Search for the cell housing the specified text and yield its (x, y) center coordinate. 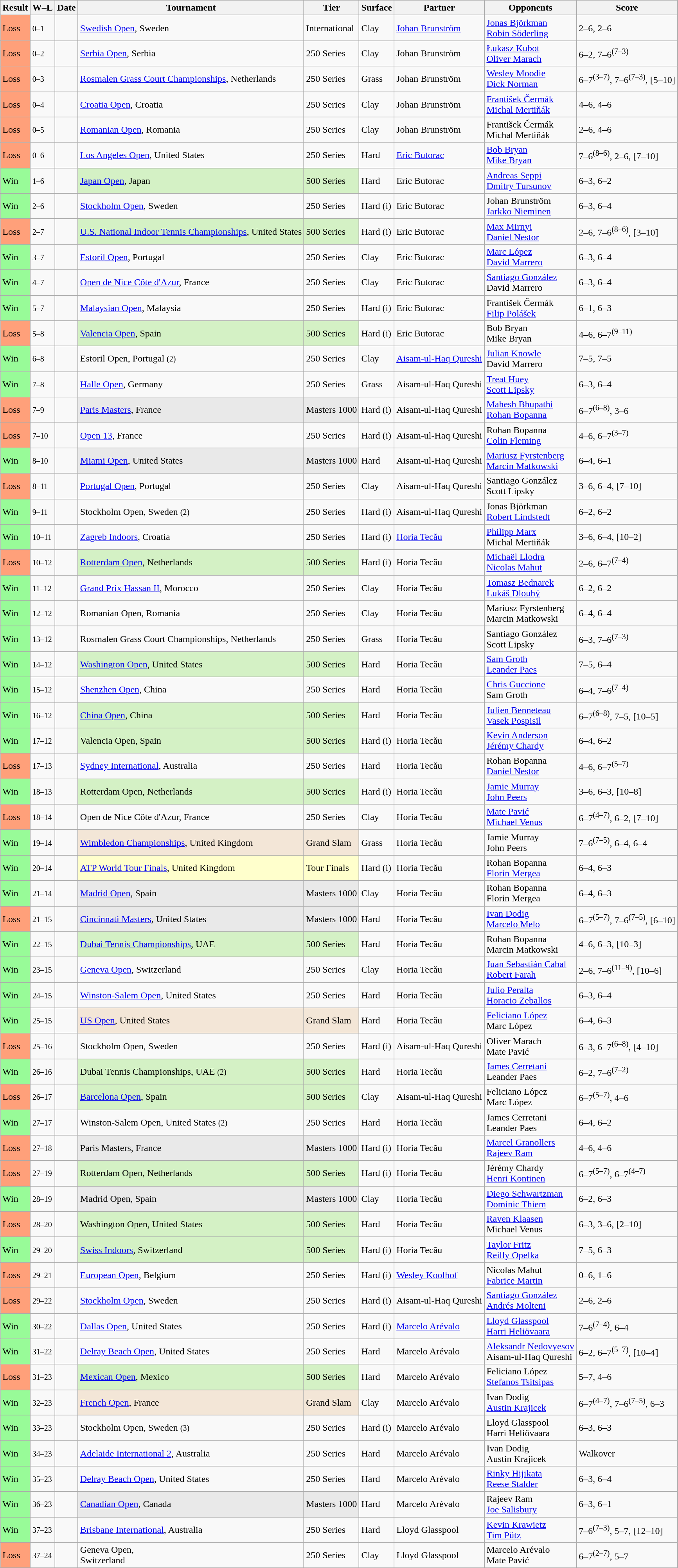
French Open, France (191, 1402)
Shenzhen Open, China (191, 689)
35–23 (42, 1479)
3–6, 6–4, [7–10] (627, 486)
6–7(5–7), 6–7(4–7) (627, 1174)
6–2, 7–6(7–3) (627, 53)
28–19 (42, 1199)
5–7, 4–6 (627, 1377)
Dubai Tennis Championships, UAE (191, 944)
Malaysian Open, Malaysia (191, 307)
17–12 (42, 741)
Sam Groth Leander Paes (531, 664)
4–6, 6–7(3–7) (627, 435)
Wimbledon Championships, United Kingdom (191, 843)
Geneva Open, Switzerland (191, 969)
Jérémy Chardy Henri Kontinen (531, 1174)
Julian Knowle David Marrero (531, 359)
19–14 (42, 843)
0–5 (42, 130)
21–15 (42, 919)
3–7 (42, 257)
Tour Finals (332, 868)
International (332, 28)
Open 13, France (191, 435)
31–23 (42, 1377)
10–12 (42, 563)
Treat Huey Scott Lipsky (531, 384)
2–6, 7–6(8–6), [3–10] (627, 232)
9–11 (42, 512)
0–6, 1–6 (627, 1275)
Date (67, 8)
František Čermák Filip Polášek (531, 307)
0–2 (42, 53)
7–5, 6–3 (627, 1250)
6–3, 6–2 (627, 181)
0–3 (42, 79)
Brisbane International, Australia (191, 1530)
Andreas Seppi Dmitry Tursunov (531, 181)
7–6(7–4), 6–4 (627, 1326)
Kevin Krawietz Tim Pütz (531, 1530)
US Open, United States (191, 1020)
Łukasz Kubot Oliver Marach (531, 53)
Estoril Open, Portugal (191, 257)
6–7(4–7), 7–6(7–5), 6–3 (627, 1402)
12–12 (42, 613)
Mate Pavić Michael Venus (531, 817)
Swiss Indoors, Switzerland (191, 1250)
Taylor Fritz Reilly Opelka (531, 1250)
4–6, 6–3, [10–3] (627, 944)
15–12 (42, 689)
6–8 (42, 359)
26–16 (42, 1071)
6–7(4–7), 6–2, [7–10] (627, 817)
Aleksandr Nedovyesov Aisam-ul-Haq Qureshi (531, 1351)
26–17 (42, 1097)
Jonas Björkman Robert Lindstedt (531, 512)
8–11 (42, 486)
Mexican Open, Mexico (191, 1377)
Result (15, 8)
Marcel Granollers Rajeev Ram (531, 1148)
China Open, China (191, 715)
Estoril Open, Portugal (2) (191, 359)
6–2, 6–7(5–7), [10–4] (627, 1351)
34–23 (42, 1453)
Los Angeles Open, United States (191, 155)
Zagreb Indoors, Croatia (191, 537)
Oliver Marach Mate Pavić (531, 1046)
32–23 (42, 1402)
Juan Sebastián Cabal Robert Farah (531, 969)
Julio Peralta Horacio Zeballos (531, 995)
6–4, 6–4 (627, 613)
U.S. National Indoor Tennis Championships, United States (191, 232)
7–5, 7–5 (627, 359)
Barcelona Open, Spain (191, 1097)
6–1, 6–3 (627, 307)
7–5, 6–4 (627, 664)
Julien Benneteau Vasek Pospisil (531, 715)
Winston-Salem Open, United States (191, 995)
23–15 (42, 969)
Tournament (191, 8)
Raven Klaasen Michael Venus (531, 1225)
6–7(6–8), 7–5, [10–5] (627, 715)
7–9 (42, 410)
29–22 (42, 1300)
8–10 (42, 461)
29–21 (42, 1275)
37–24 (42, 1555)
17–13 (42, 766)
28–20 (42, 1225)
3–6, 6–3, [10–8] (627, 792)
Michaël Llodra Nicolas Mahut (531, 563)
Dallas Open, United States (191, 1326)
Canadian Open, Canada (191, 1504)
Japan Open, Japan (191, 181)
31–22 (42, 1351)
7–6(8–6), 2–6, [7–10] (627, 155)
25–15 (42, 1020)
3–6, 6–4, [10–2] (627, 537)
27–19 (42, 1174)
Adelaide International 2, Australia (191, 1453)
Wesley Moodie Dick Norman (531, 79)
20–14 (42, 868)
6–3, 6–1 (627, 1504)
0–1 (42, 28)
Rohan Bopanna Marcin Matkowski (531, 944)
Halle Open, Germany (191, 384)
Feliciano López Stefanos Tsitsipas (531, 1377)
7–8 (42, 384)
Sydney International, Australia (191, 766)
Serbia Open, Serbia (191, 53)
14–12 (42, 664)
27–18 (42, 1148)
Marcelo Arévalo Mate Pavić (531, 1555)
10–11 (42, 537)
Santiago González David Marrero (531, 282)
Grand Prix Hassan II, Morocco (191, 588)
Cincinnati Masters, United States (191, 919)
37–23 (42, 1530)
Santiago González Andrés Molteni (531, 1300)
4–6, 6–7(5–7) (627, 766)
6–4, 7–6(7–4) (627, 689)
6–3, 6–7(6–8), [4–10] (627, 1046)
6–7(2–7), 5–7 (627, 1555)
Ivan Dodig Marcelo Melo (531, 919)
24–15 (42, 995)
Score (627, 8)
6–2, 6–3 (627, 1199)
W–L (42, 8)
6–4, 6–1 (627, 461)
18–13 (42, 792)
0–4 (42, 104)
European Open, Belgium (191, 1275)
Rohan Bopanna Daniel Nestor (531, 766)
Winston-Salem Open, United States (2) (191, 1122)
Rohan Bopanna Colin Fleming (531, 435)
Surface (377, 8)
Portugal Open, Portugal (191, 486)
5–7 (42, 307)
Wesley Koolhof (439, 1275)
Johan Brunström Jarkko Nieminen (531, 206)
Rinky Hijikata Reese Stalder (531, 1479)
18–14 (42, 817)
16–12 (42, 715)
Jonas Björkman Robin Söderling (531, 28)
6–7(5–7), 4–6 (627, 1097)
6–3, 6–3 (627, 1428)
Partner (439, 8)
6–7(5–7), 7–6(7–5), [6–10] (627, 919)
Opponents (531, 8)
Kevin Anderson Jérémy Chardy (531, 741)
13–12 (42, 638)
2–6, 7–6(11–9), [10–6] (627, 969)
Stockholm Open, Sweden (3) (191, 1428)
21–14 (42, 894)
0–6 (42, 155)
11–12 (42, 588)
5–8 (42, 333)
Tier (332, 8)
36–23 (42, 1504)
22–15 (42, 944)
29–20 (42, 1250)
25–16 (42, 1046)
33–23 (42, 1428)
6–2, 7–6(7–2) (627, 1071)
Mahesh Bhupathi Rohan Bopanna (531, 410)
Tomasz Bednarek Lukáš Dlouhý (531, 588)
Nicolas Mahut Fabrice Martin (531, 1275)
Geneva Open,Switzerland (191, 1555)
Croatia Open, Croatia (191, 104)
Philipp Marx Michal Mertiňák (531, 537)
Walkover (627, 1453)
4–7 (42, 282)
6–7(3–7), 7–6(7–3), [5–10] (627, 79)
2–6 (42, 206)
Miami Open, United States (191, 461)
2–6, 6–7(7–4) (627, 563)
2–6, 4–6 (627, 130)
Max Mirnyi Daniel Nestor (531, 232)
7–6(7–3), 5–7, [12–10] (627, 1530)
7–6(7–5), 6–4, 6–4 (627, 843)
ATP World Tour Finals, United Kingdom (191, 868)
27–17 (42, 1122)
Dubai Tennis Championships, UAE (2) (191, 1071)
6–3, 3–6, [2–10] (627, 1225)
Swedish Open, Sweden (191, 28)
Chris Guccione Sam Groth (531, 689)
Diego Schwartzman Dominic Thiem (531, 1199)
30–22 (42, 1326)
4–6, 6–7(9–11) (627, 333)
6–7(6–8), 3–6 (627, 410)
1–6 (42, 181)
Rajeev Ram Joe Salisbury (531, 1504)
Marc López David Marrero (531, 257)
2–7 (42, 232)
7–10 (42, 435)
Stockholm Open, Sweden (2) (191, 512)
6–3, 7–6(7–3) (627, 638)
